From the cell containing the given text, extract its center point as [X, Y] coordinate. 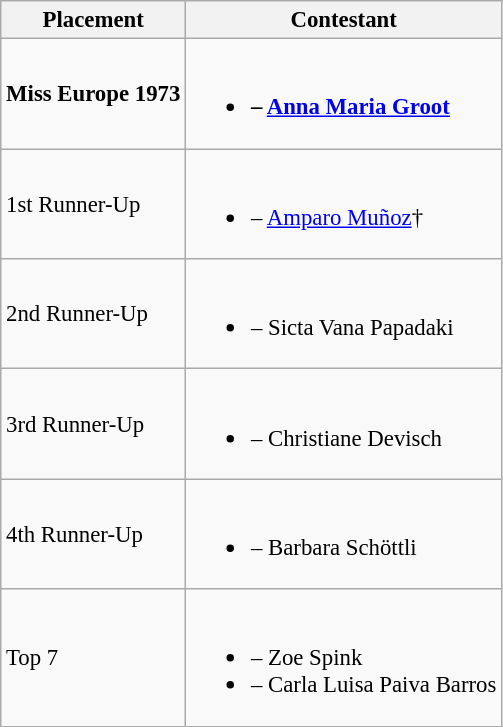
Miss Europe 1973 [94, 94]
Contestant [344, 20]
2nd Runner-Up [94, 314]
4th Runner-Up [94, 534]
1st Runner-Up [94, 204]
– Barbara Schöttli [344, 534]
– Anna Maria Groot [344, 94]
– Christiane Devisch [344, 424]
Top 7 [94, 658]
– Zoe Spink – Carla Luisa Paiva Barros [344, 658]
Placement [94, 20]
– Amparo Muñoz† [344, 204]
– Sicta Vana Papadaki [344, 314]
3rd Runner-Up [94, 424]
